Extract the [X, Y] coordinate from the center of the cell holding the provided text.  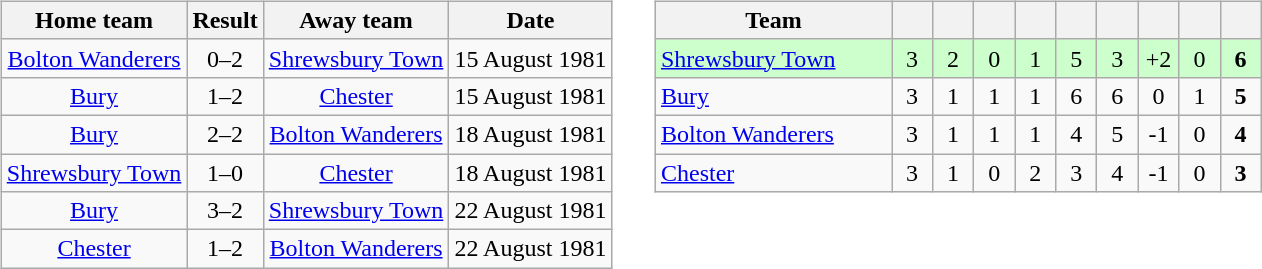
Team [773, 20]
0–2 [225, 58]
Home team [94, 20]
1–0 [225, 173]
Date [530, 20]
+2 [1158, 58]
Result [225, 20]
3–2 [225, 211]
2–2 [225, 134]
Away team [356, 20]
